Output the [x, y] coordinate of the center of the cell containing the given text.  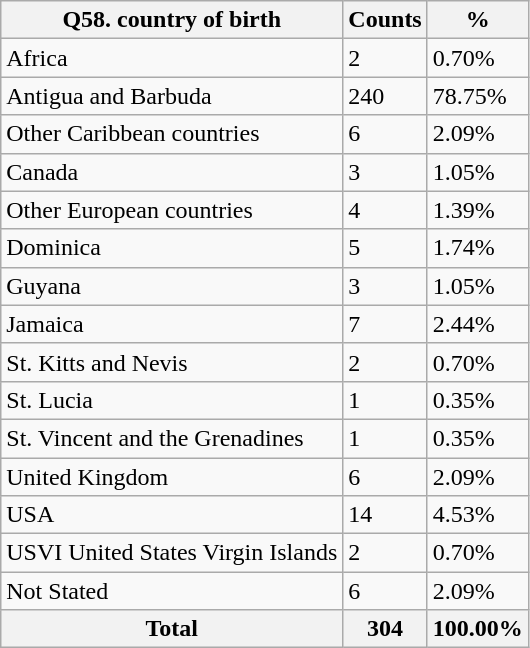
Antigua and Barbuda [172, 96]
Jamaica [172, 324]
Total [172, 629]
14 [385, 515]
Guyana [172, 286]
78.75% [478, 96]
304 [385, 629]
2.44% [478, 324]
1.39% [478, 210]
Counts [385, 20]
1.74% [478, 248]
USVI United States Virgin Islands [172, 553]
4 [385, 210]
United Kingdom [172, 477]
Canada [172, 172]
5 [385, 248]
Africa [172, 58]
St. Lucia [172, 400]
Not Stated [172, 591]
Other European countries [172, 210]
St. Kitts and Nevis [172, 362]
Q58. country of birth [172, 20]
4.53% [478, 515]
St. Vincent and the Grenadines [172, 438]
100.00% [478, 629]
USA [172, 515]
Dominica [172, 248]
Other Caribbean countries [172, 134]
240 [385, 96]
% [478, 20]
7 [385, 324]
